From the cell containing the given text, extract its center point as (X, Y) coordinate. 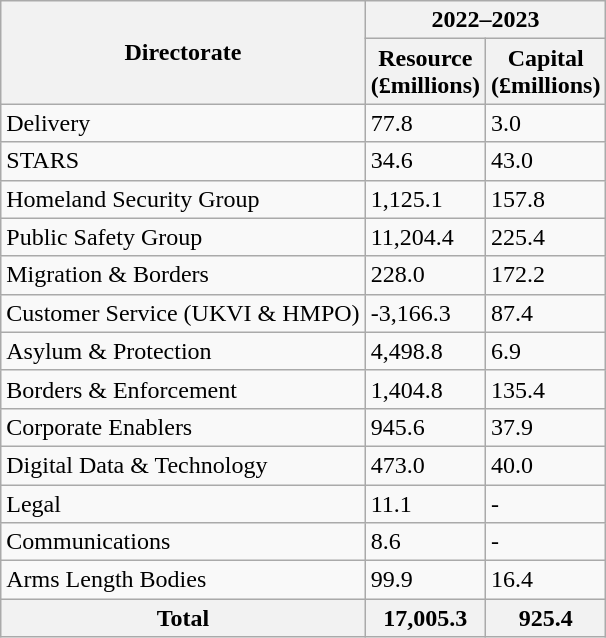
473.0 (425, 465)
43.0 (546, 161)
11,204.4 (425, 237)
Asylum & Protection (183, 351)
Directorate (183, 52)
Homeland Security Group (183, 199)
34.6 (425, 161)
172.2 (546, 275)
Resource(£millions) (425, 72)
3.0 (546, 123)
Delivery (183, 123)
925.4 (546, 618)
157.8 (546, 199)
135.4 (546, 389)
Corporate Enablers (183, 427)
228.0 (425, 275)
99.9 (425, 580)
1,125.1 (425, 199)
87.4 (546, 313)
8.6 (425, 542)
17,005.3 (425, 618)
Borders & Enforcement (183, 389)
37.9 (546, 427)
40.0 (546, 465)
4,498.8 (425, 351)
2022–2023 (486, 20)
16.4 (546, 580)
1,404.8 (425, 389)
6.9 (546, 351)
-3,166.3 (425, 313)
225.4 (546, 237)
Total (183, 618)
Public Safety Group (183, 237)
Digital Data & Technology (183, 465)
945.6 (425, 427)
Migration & Borders (183, 275)
Communications (183, 542)
Capital(£millions) (546, 72)
Customer Service (UKVI & HMPO) (183, 313)
STARS (183, 161)
Arms Length Bodies (183, 580)
Legal (183, 503)
11.1 (425, 503)
77.8 (425, 123)
